From the cell containing the given text, extract its center point as [X, Y] coordinate. 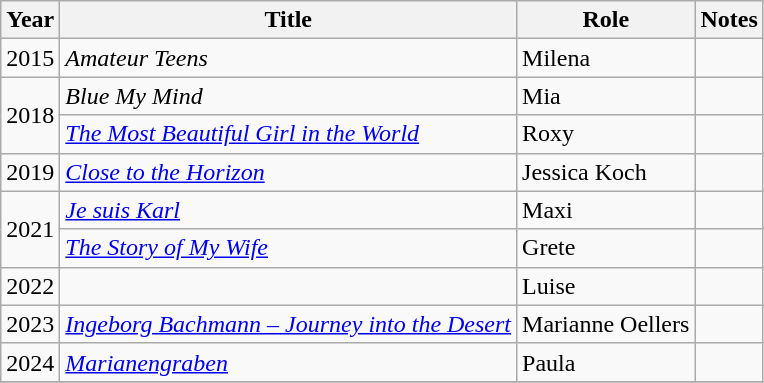
Milena [606, 58]
Grete [606, 248]
Blue My Mind [288, 96]
2024 [30, 362]
The Story of My Wife [288, 248]
2018 [30, 115]
Je suis Karl [288, 210]
2015 [30, 58]
Year [30, 20]
Marianengraben [288, 362]
2022 [30, 286]
2019 [30, 172]
The Most Beautiful Girl in the World [288, 134]
Paula [606, 362]
Amateur Teens [288, 58]
Marianne Oellers [606, 324]
Title [288, 20]
Roxy [606, 134]
Notes [729, 20]
Luise [606, 286]
Mia [606, 96]
Role [606, 20]
2023 [30, 324]
Ingeborg Bachmann – Journey into the Desert [288, 324]
2021 [30, 229]
Maxi [606, 210]
Close to the Horizon [288, 172]
Jessica Koch [606, 172]
